Identify which cell holds the provided text, then report its [X, Y] central coordinate. 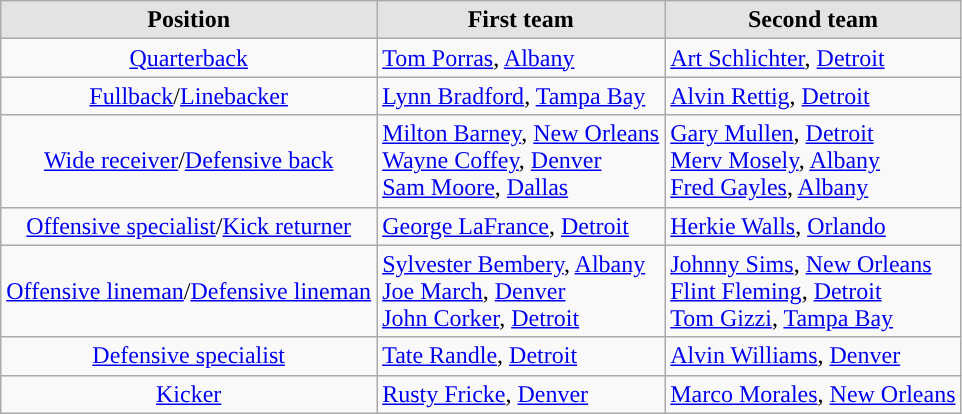
Offensive lineman/Defensive lineman [189, 291]
Defensive specialist [189, 356]
Alvin Williams, Denver [813, 356]
Alvin Rettig, Detroit [813, 96]
Gary Mullen, DetroitMerv Mosely, AlbanyFred Gayles, Albany [813, 161]
Marco Morales, New Orleans [813, 394]
Fullback/Linebacker [189, 96]
Position [189, 20]
Quarterback [189, 58]
Tom Porras, Albany [521, 58]
Sylvester Bembery, AlbanyJoe March, DenverJohn Corker, Detroit [521, 291]
George LaFrance, Detroit [521, 226]
Offensive specialist/Kick returner [189, 226]
Johnny Sims, New OrleansFlint Fleming, DetroitTom Gizzi, Tampa Bay [813, 291]
Herkie Walls, Orlando [813, 226]
Lynn Bradford, Tampa Bay [521, 96]
Kicker [189, 394]
Rusty Fricke, Denver [521, 394]
Second team [813, 20]
Wide receiver/Defensive back [189, 161]
Art Schlichter, Detroit [813, 58]
Milton Barney, New OrleansWayne Coffey, DenverSam Moore, Dallas [521, 161]
First team [521, 20]
Tate Randle, Detroit [521, 356]
